Pinpoint the cell where the given text exists, returning its (X, Y) midpoint coordinate. 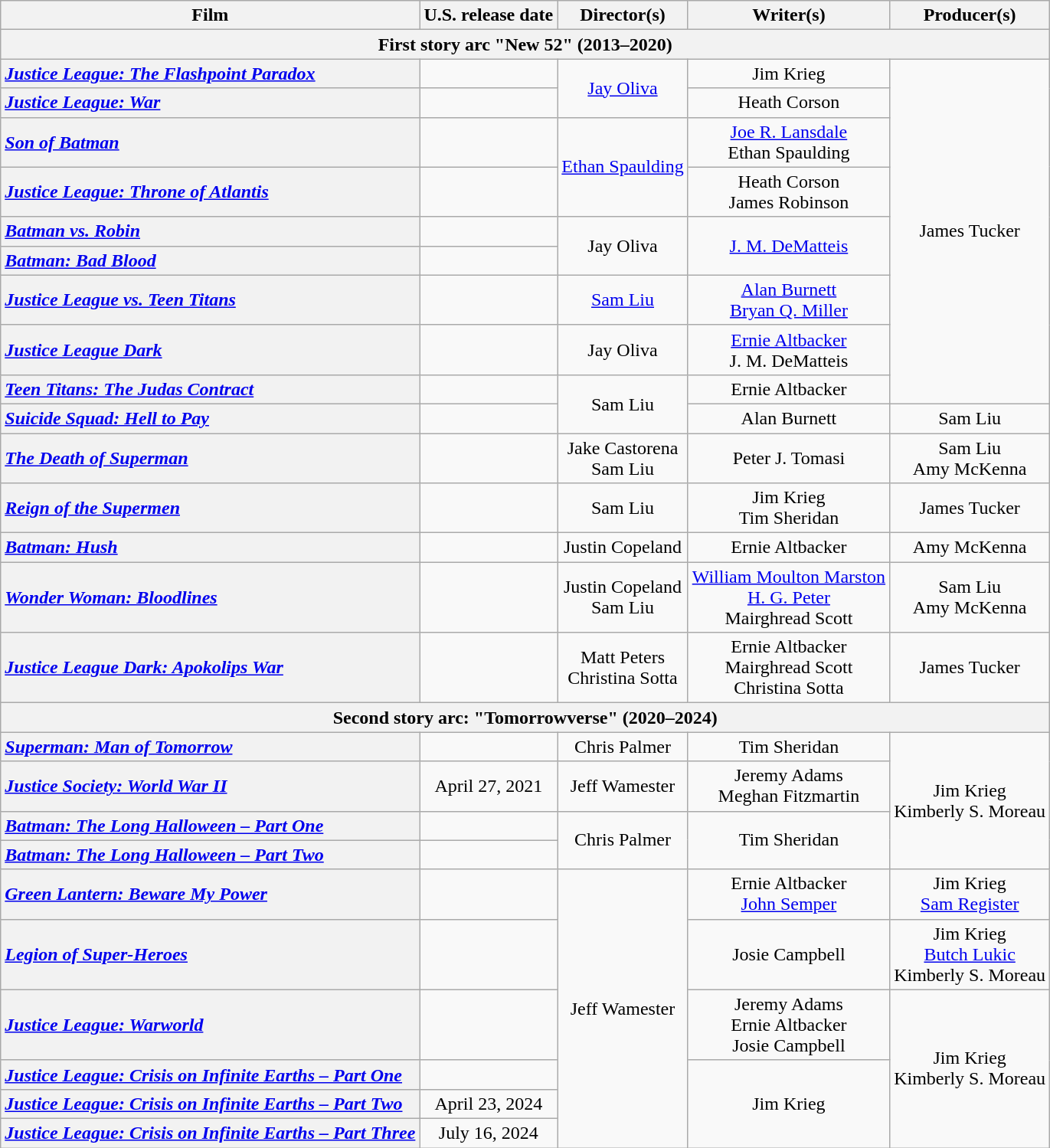
Batman: Bad Blood (210, 260)
Heath CorsonJames Robinson (789, 191)
Justice League: Throne of Atlantis (210, 191)
Justice League: Warworld (210, 1025)
Film (210, 15)
Jeremy AdamsErnie AltbackerJosie Campbell (789, 1025)
Reign of the Supermen (210, 509)
Justice League: War (210, 103)
Alan BurnettBryan Q. Miller (789, 300)
Justice League: Crisis on Infinite Earths – Part Three (210, 1133)
Matt PetersChristina Sotta (623, 668)
William Moulton MarstonH. G. PeterMairghread Scott (789, 597)
Justice League Dark (210, 349)
Ethan Spaulding (623, 167)
Writer(s) (789, 15)
The Death of Superman (210, 458)
Producer(s) (970, 15)
U.S. release date (489, 15)
July 16, 2024 (489, 1133)
Justice League: The Flashpoint Paradox (210, 74)
Suicide Squad: Hell to Pay (210, 418)
Jake CastorenaSam Liu (623, 458)
Teen Titans: The Judas Contract (210, 389)
Justin Copeland (623, 548)
Second story arc: "Tomorrowverse" (2020–2024) (525, 718)
April 23, 2024 (489, 1104)
Justice League Dark: Apokolips War (210, 668)
Alan Burnett (789, 418)
Justice League: Crisis on Infinite Earths – Part Two (210, 1104)
Batman: The Long Halloween – Part Two (210, 855)
Justice League vs. Teen Titans (210, 300)
Batman vs. Robin (210, 231)
Batman: Hush (210, 548)
Peter J. Tomasi (789, 458)
Jim KriegSam Register (970, 895)
Son of Batman (210, 142)
Ernie AltbackerJohn Semper (789, 895)
Legion of Super-Heroes (210, 954)
Batman: The Long Halloween – Part One (210, 826)
First story arc "New 52" (2013–2020) (525, 44)
Justice League: Crisis on Infinite Earths – Part One (210, 1074)
Josie Campbell (789, 954)
Director(s) (623, 15)
Heath Corson (789, 103)
Jim KriegTim Sheridan (789, 509)
Superman: Man of Tomorrow (210, 747)
Jeremy AdamsMeghan Fitzmartin (789, 786)
Wonder Woman: Bloodlines (210, 597)
Green Lantern: Beware My Power (210, 895)
Ernie AltbackerJ. M. DeMatteis (789, 349)
Jim KriegButch LukicKimberly S. Moreau (970, 954)
Justice Society: World War II (210, 786)
Justin CopelandSam Liu (623, 597)
Ernie AltbackerMairghread ScottChristina Sotta (789, 668)
J. M. DeMatteis (789, 246)
Joe R. LansdaleEthan Spaulding (789, 142)
Amy McKenna (970, 548)
April 27, 2021 (489, 786)
